Determine the [X, Y] coordinate at the center of the cell enclosing the given text.  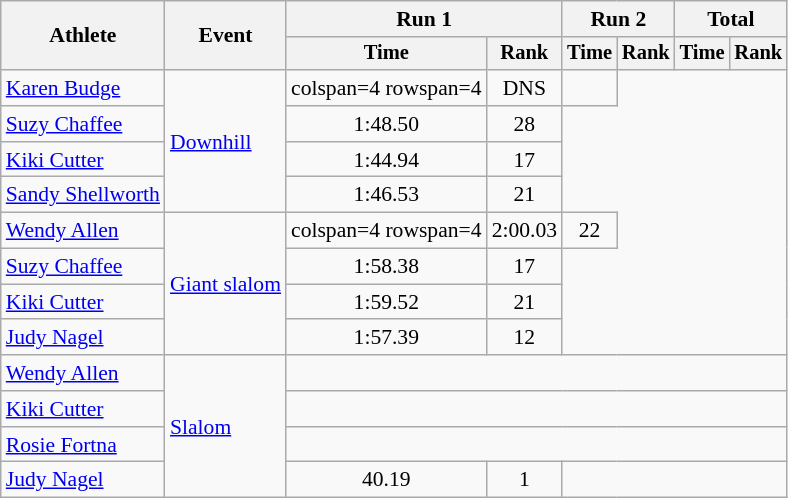
Giant slalom [226, 284]
Athlete [83, 36]
2:00.03 [524, 231]
1:44.94 [386, 160]
DNS [524, 88]
Karen Budge [83, 88]
40.19 [386, 480]
1:46.53 [386, 195]
Total [731, 19]
Rosie Fortna [83, 445]
28 [524, 124]
Sandy Shellworth [83, 195]
1 [524, 480]
Event [226, 36]
Run 1 [424, 19]
1:59.52 [386, 302]
22 [590, 231]
Downhill [226, 141]
12 [524, 338]
Slalom [226, 426]
1:48.50 [386, 124]
Run 2 [618, 19]
1:57.39 [386, 338]
1:58.38 [386, 267]
